Output the [x, y] coordinate of the center of the cell containing the given text.  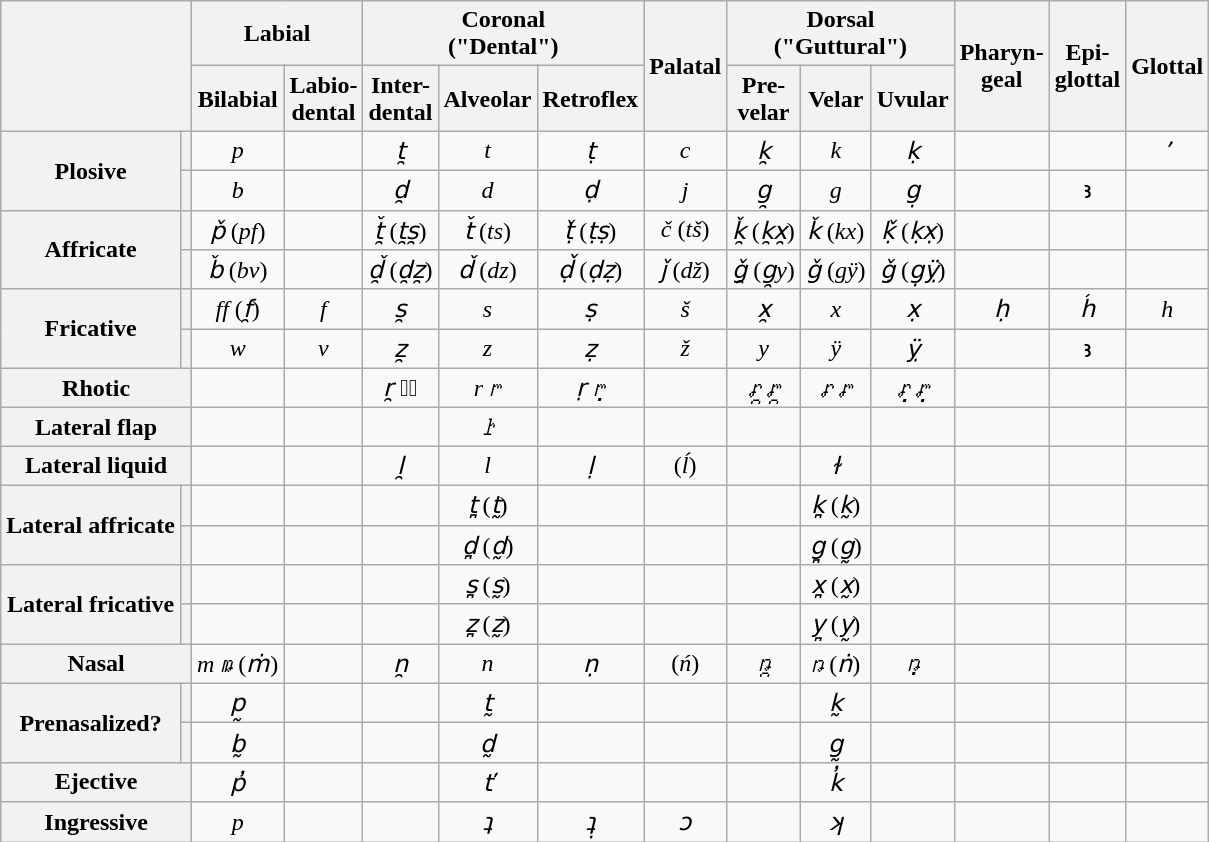
k̪ (k̰) [836, 505]
(ń) [686, 664]
g̰ [836, 743]
ḥ [1002, 309]
ff (f̯) [237, 309]
ÿ [836, 349]
ḷ [590, 466]
ɫ [836, 466]
𝼑 [488, 427]
z [488, 349]
x [836, 309]
Labio-dental [324, 98]
g̣ [912, 190]
n [488, 664]
Glottal [1168, 66]
t̯ [400, 151]
ṛ ꭈ̣ [590, 388]
ṭ̌ (ṭṣ) [590, 230]
g̪ (g̰) [836, 545]
j [686, 190]
ḍ̌ (ḍẓ) [590, 270]
ǧ (gÿ) [836, 270]
ꭉ̣ ꭊ̣ [912, 388]
m ꬺ (ṁ) [237, 664]
ɔ [686, 822]
x̪ (x̰) [836, 585]
ʇ̣ [590, 822]
Rhotic [96, 388]
d̰ [488, 743]
g [836, 190]
z̯ [400, 349]
Ejective [96, 782]
t [488, 151]
Velar [836, 98]
s [488, 309]
d [488, 190]
ꭉ̯ ꭊ̯ [764, 388]
k [836, 151]
p̌ (pf) [237, 230]
ǧ̣ (g̣ỵ̈) [912, 270]
Alveolar [488, 98]
p̓ [237, 782]
k̰ [836, 703]
b̌ (bv) [237, 270]
ẓ [590, 349]
Lateral liquid [96, 466]
Lateral flap [96, 427]
h [1168, 309]
t̰ [488, 703]
r ꭈ [488, 388]
h́ [1087, 309]
ꬻ (ṅ) [836, 664]
d͏̌ (dz) [488, 270]
ḳ [912, 151]
y̪ (y̰) [836, 624]
ǰ (dž) [686, 270]
x̯ [764, 309]
b̰ [237, 743]
w [237, 349]
t͏̯̌ (t̯s̯) [400, 230]
s̪ (s̰) [488, 585]
Plosive [91, 170]
Lateral fricative [91, 604]
ꭉ ꭊ [836, 388]
ḳ̌ (ḳx̣) [912, 230]
ꬻ̯ [764, 664]
Coronal("Dental") [504, 34]
Dorsal("Guttural") [840, 34]
Retroflex [590, 98]
ǧ̯ (g̯y) [764, 270]
Pharyn-geal [1002, 66]
b [237, 190]
Labial [276, 34]
ṇ [590, 664]
t͏̌ (ts) [488, 230]
v [324, 349]
ṣ [590, 309]
č (tš) [686, 230]
ǩ (kx) [836, 230]
Palatal [686, 66]
Fricative [91, 328]
ꬻ̣ [912, 664]
ỵ̈ [912, 349]
t̪ (t̰) [488, 505]
Ingressive [96, 822]
ʼ [1168, 151]
Pre-velar [764, 98]
Epi-glottal [1087, 66]
g̯ [764, 190]
ʇ [488, 822]
Uvular [912, 98]
z̪ (z̰) [488, 624]
ṭ [590, 151]
r̯ ꭈ̯ [400, 388]
Affricate [91, 250]
k̯ [764, 151]
ž [686, 349]
Nasal [96, 664]
s̯ [400, 309]
f [324, 309]
ǩ̯ (k̯x̯) [764, 230]
Inter-dental [400, 98]
t̕ [488, 782]
š [686, 309]
d̪ (d̰) [488, 545]
l̯ [400, 466]
Bilabial [237, 98]
l [488, 466]
k̓ [836, 782]
c [686, 151]
y [764, 349]
x̣ [912, 309]
(ĺ) [686, 466]
Prenasalized? [91, 722]
d̯ [400, 190]
ʞ [836, 822]
ḍ [590, 190]
d͏̯̌ (d̯z̯) [400, 270]
p̰ [237, 703]
Lateral affricate [91, 524]
n̯ [400, 664]
